Scan for the cell matching the given text and deliver its [X, Y] coordinate at center. 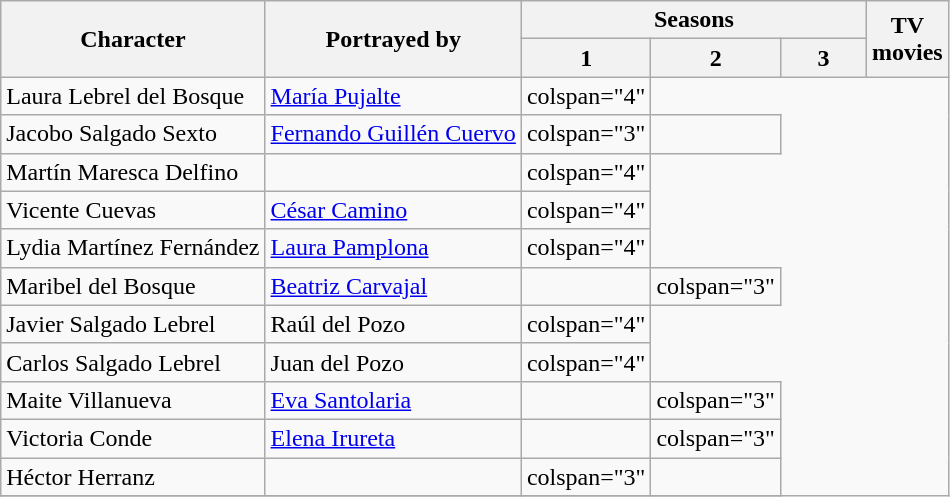
Elena Irureta [393, 438]
Fernando Guillén Cuervo [393, 134]
Maite Villanueva [133, 400]
Jacobo Salgado Sexto [133, 134]
Vicente Cuevas [133, 210]
Eva Santolaria [393, 400]
Carlos Salgado Lebrel [133, 362]
María Pujalte [393, 96]
César Camino [393, 210]
Laura Pamplona [393, 248]
Portrayed by [393, 39]
3 [823, 58]
Beatriz Carvajal [393, 286]
1 [586, 58]
Seasons [694, 20]
Martín Maresca Delfino [133, 172]
TVmovies [908, 39]
Héctor Herranz [133, 477]
Lydia Martínez Fernández [133, 248]
Javier Salgado Lebrel [133, 324]
Maribel del Bosque [133, 286]
Character [133, 39]
Victoria Conde [133, 438]
Laura Lebrel del Bosque [133, 96]
Juan del Pozo [393, 362]
Raúl del Pozo [393, 324]
2 [716, 58]
